Identify which cell holds the provided text, then report its (X, Y) central coordinate. 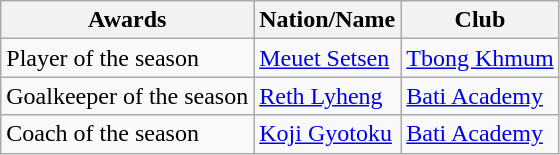
Nation/Name (328, 20)
Goalkeeper of the season (128, 96)
Koji Gyotoku (328, 134)
Reth Lyheng (328, 96)
Meuet Setsen (328, 58)
Player of the season (128, 58)
Coach of the season (128, 134)
Awards (128, 20)
Tbong Khmum (480, 58)
Club (480, 20)
